Output the [x, y] coordinate of the center of the cell containing the given text.  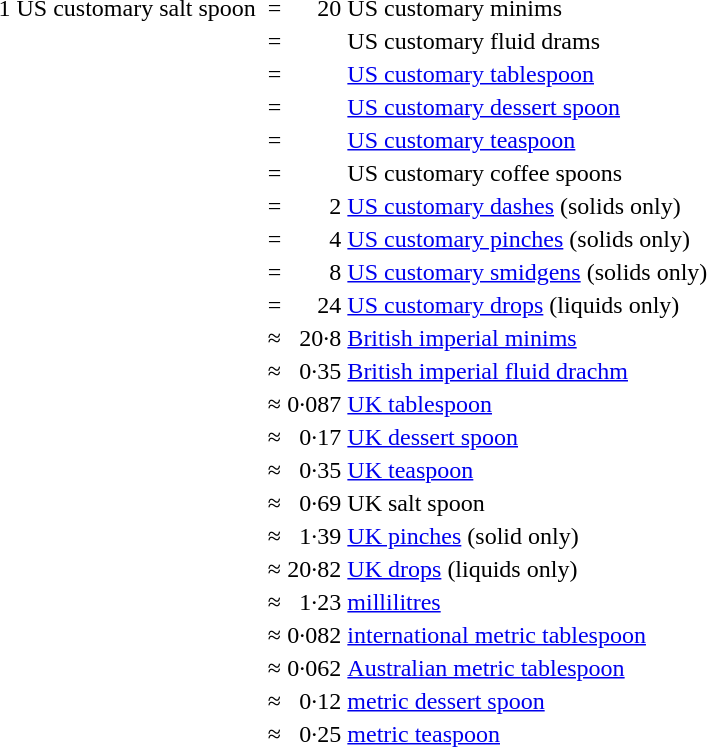
0·69 [314, 503]
1·23 [314, 602]
20·8 [314, 338]
20·82 [314, 569]
8 [314, 272]
0·087 [314, 404]
1·39 [314, 536]
4 [314, 239]
0·082 [314, 635]
0·062 [314, 668]
24 [314, 305]
2 [314, 206]
0·17 [314, 437]
0·12 [314, 701]
